Identify which cell holds the provided text, then report its [X, Y] central coordinate. 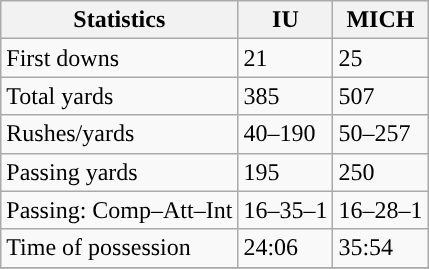
21 [286, 58]
Passing: Comp–Att–Int [120, 210]
IU [286, 20]
First downs [120, 58]
195 [286, 172]
Rushes/yards [120, 134]
40–190 [286, 134]
Passing yards [120, 172]
Time of possession [120, 248]
25 [380, 58]
MICH [380, 20]
35:54 [380, 248]
250 [380, 172]
16–35–1 [286, 210]
Total yards [120, 96]
Statistics [120, 20]
16–28–1 [380, 210]
24:06 [286, 248]
50–257 [380, 134]
385 [286, 96]
507 [380, 96]
